Extract the [X, Y] coordinate from the center of the cell holding the provided text.  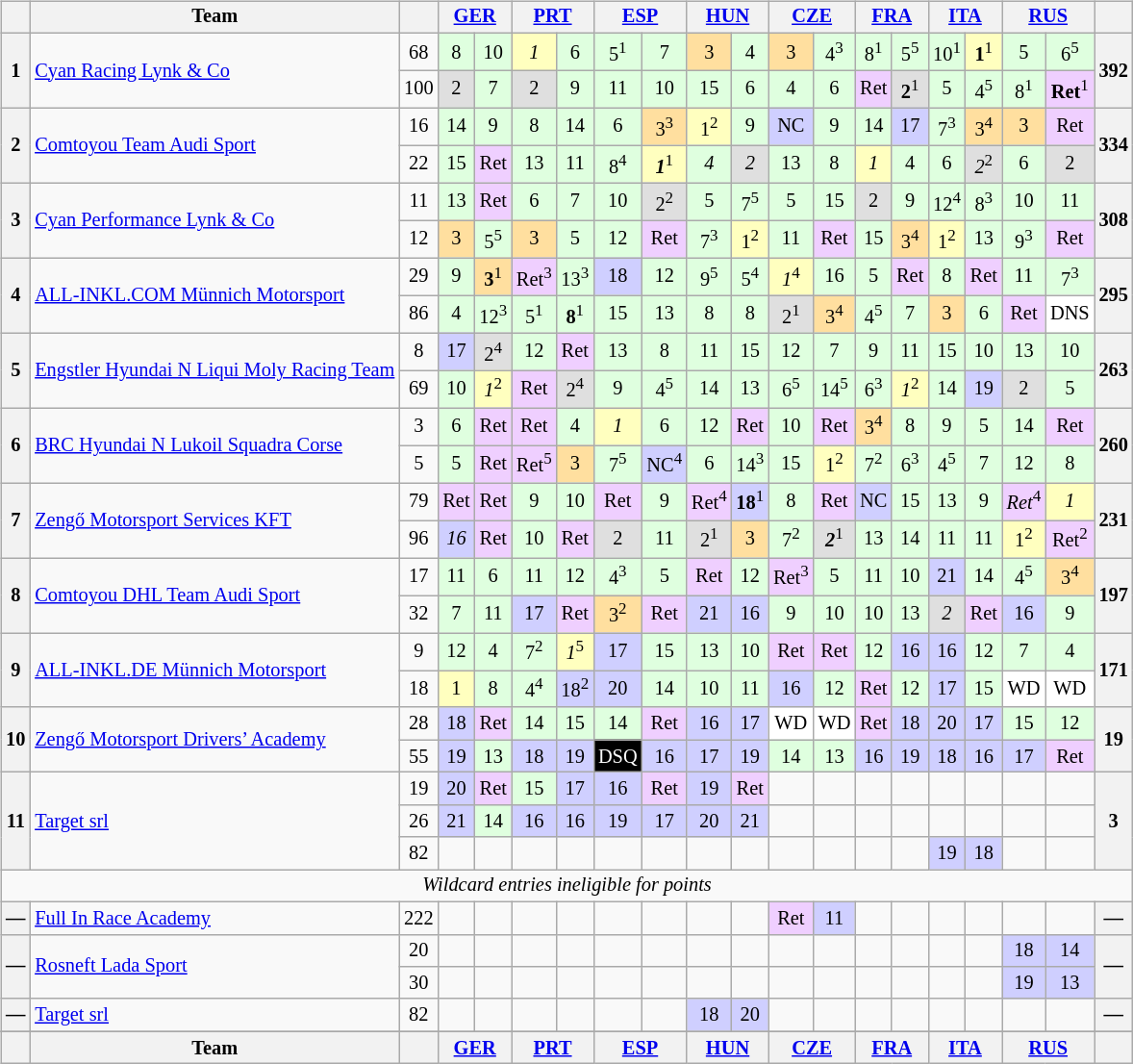
171 [1114, 671]
123 [492, 314]
Zengő Motorsport Drivers’ Academy [214, 739]
101 [946, 52]
84 [617, 164]
133 [575, 277]
231 [1114, 520]
143 [750, 464]
Zengő Motorsport Services KFT [214, 520]
30 [418, 983]
69 [418, 389]
ALL-INKL.DE Münnich Motorsport [214, 671]
Full In Race Academy [214, 918]
28 [418, 723]
54 [750, 277]
145 [835, 389]
95 [709, 277]
Comtoyou Team Audi Sport [214, 145]
181 [750, 502]
33 [665, 127]
96 [418, 539]
100 [418, 89]
308 [1114, 220]
44 [534, 689]
Ret2 [1070, 539]
295 [1114, 295]
DNS [1070, 314]
222 [418, 918]
334 [1114, 145]
29 [418, 277]
Cyan Performance Lynk & Co [214, 220]
392 [1114, 70]
31 [492, 277]
260 [1114, 445]
93 [1023, 239]
83 [984, 202]
ALL-INKL.COM Münnich Motorsport [214, 295]
124 [946, 202]
26 [418, 821]
86 [418, 314]
79 [418, 502]
263 [1114, 370]
Comtoyou DHL Team Audi Sport [214, 595]
Cyan Racing Lynk & Co [214, 70]
Ret5 [534, 464]
197 [1114, 595]
Ret1 [1070, 89]
NC4 [665, 464]
Wildcard entries ineligible for points [567, 886]
BRC Hyundai N Lukoil Squadra Corse [214, 445]
182 [575, 689]
68 [418, 52]
Rosneft Lada Sport [214, 966]
DSQ [617, 756]
Engstler Hyundai N Liqui Moly Racing Team [214, 370]
